From the cell containing the given text, extract its center point as [X, Y] coordinate. 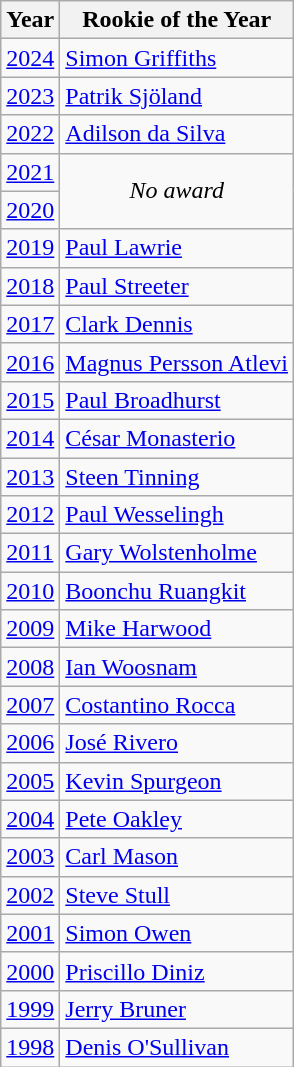
2021 [30, 172]
Gary Wolstenholme [177, 553]
2014 [30, 438]
Paul Streeter [177, 286]
2008 [30, 667]
Rookie of the Year [177, 20]
Year [30, 20]
2013 [30, 477]
José Rivero [177, 743]
Patrik Sjöland [177, 96]
Paul Lawrie [177, 248]
Paul Wesselingh [177, 515]
Kevin Spurgeon [177, 781]
Simon Owen [177, 933]
Denis O'Sullivan [177, 1047]
2011 [30, 553]
Ian Woosnam [177, 667]
2001 [30, 933]
Carl Mason [177, 857]
2012 [30, 515]
2018 [30, 286]
2010 [30, 591]
Steen Tinning [177, 477]
2015 [30, 400]
2009 [30, 629]
No award [177, 191]
2016 [30, 362]
2004 [30, 819]
2023 [30, 96]
2006 [30, 743]
2005 [30, 781]
Magnus Persson Atlevi [177, 362]
2002 [30, 895]
Boonchu Ruangkit [177, 591]
2019 [30, 248]
2003 [30, 857]
Paul Broadhurst [177, 400]
Jerry Bruner [177, 1009]
2000 [30, 971]
César Monasterio [177, 438]
Costantino Rocca [177, 705]
2020 [30, 210]
Priscillo Diniz [177, 971]
1998 [30, 1047]
2017 [30, 324]
Simon Griffiths [177, 58]
1999 [30, 1009]
Mike Harwood [177, 629]
Adilson da Silva [177, 134]
Clark Dennis [177, 324]
Pete Oakley [177, 819]
2024 [30, 58]
Steve Stull [177, 895]
2022 [30, 134]
2007 [30, 705]
